Identify which cell holds the provided text, then report its [X, Y] central coordinate. 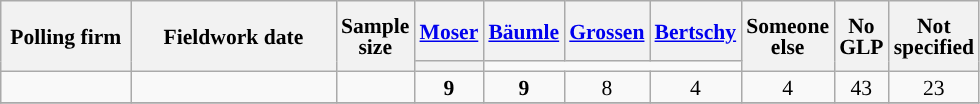
Bäumle [524, 31]
8 [606, 86]
NoGLP [862, 36]
Grossen [606, 31]
43 [862, 86]
Fieldwork date [234, 36]
Someoneelse [788, 36]
Notspecified [934, 36]
Samplesize [375, 36]
Bertschy [696, 31]
Moser [448, 31]
23 [934, 86]
Polling firm [66, 36]
